Scan for the cell matching the given text and deliver its [x, y] coordinate at center. 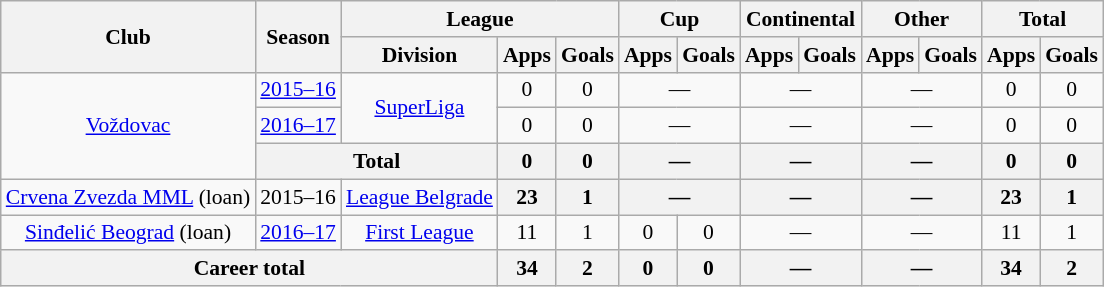
League [480, 19]
Other [922, 19]
Division [420, 55]
SuperLiga [420, 108]
First League [420, 233]
Crvena Zvezda MML (loan) [128, 197]
Continental [800, 19]
Career total [250, 269]
Cup [680, 19]
League Belgrade [420, 197]
Club [128, 36]
Voždovac [128, 126]
Sinđelić Beograd (loan) [128, 233]
Season [298, 36]
